Pinpoint the cell where the given text exists, returning its [x, y] midpoint coordinate. 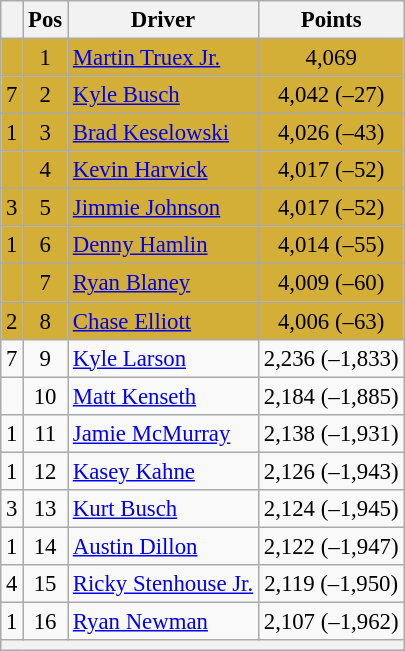
2,138 (–1,931) [330, 433]
Matt Kenseth [164, 396]
Points [330, 20]
2,107 (–1,962) [330, 621]
4,009 (–60) [330, 283]
5 [46, 208]
2,119 (–1,950) [330, 584]
Ryan Newman [164, 621]
Chase Elliott [164, 321]
11 [46, 433]
Kyle Busch [164, 95]
Denny Hamlin [164, 245]
2,236 (–1,833) [330, 358]
Driver [164, 20]
Jamie McMurray [164, 433]
Kevin Harvick [164, 170]
16 [46, 621]
14 [46, 546]
13 [46, 509]
Ricky Stenhouse Jr. [164, 584]
2,126 (–1,943) [330, 471]
4,026 (–43) [330, 133]
Jimmie Johnson [164, 208]
2,184 (–1,885) [330, 396]
2,124 (–1,945) [330, 509]
Kurt Busch [164, 509]
4,014 (–55) [330, 245]
Kasey Kahne [164, 471]
8 [46, 321]
9 [46, 358]
Pos [46, 20]
4,042 (–27) [330, 95]
Martin Truex Jr. [164, 58]
15 [46, 584]
4,006 (–63) [330, 321]
Ryan Blaney [164, 283]
Brad Keselowski [164, 133]
4,069 [330, 58]
Kyle Larson [164, 358]
2,122 (–1,947) [330, 546]
Austin Dillon [164, 546]
6 [46, 245]
10 [46, 396]
12 [46, 471]
